Find where the given text appears and provide that cell's center as (x, y) coordinate. 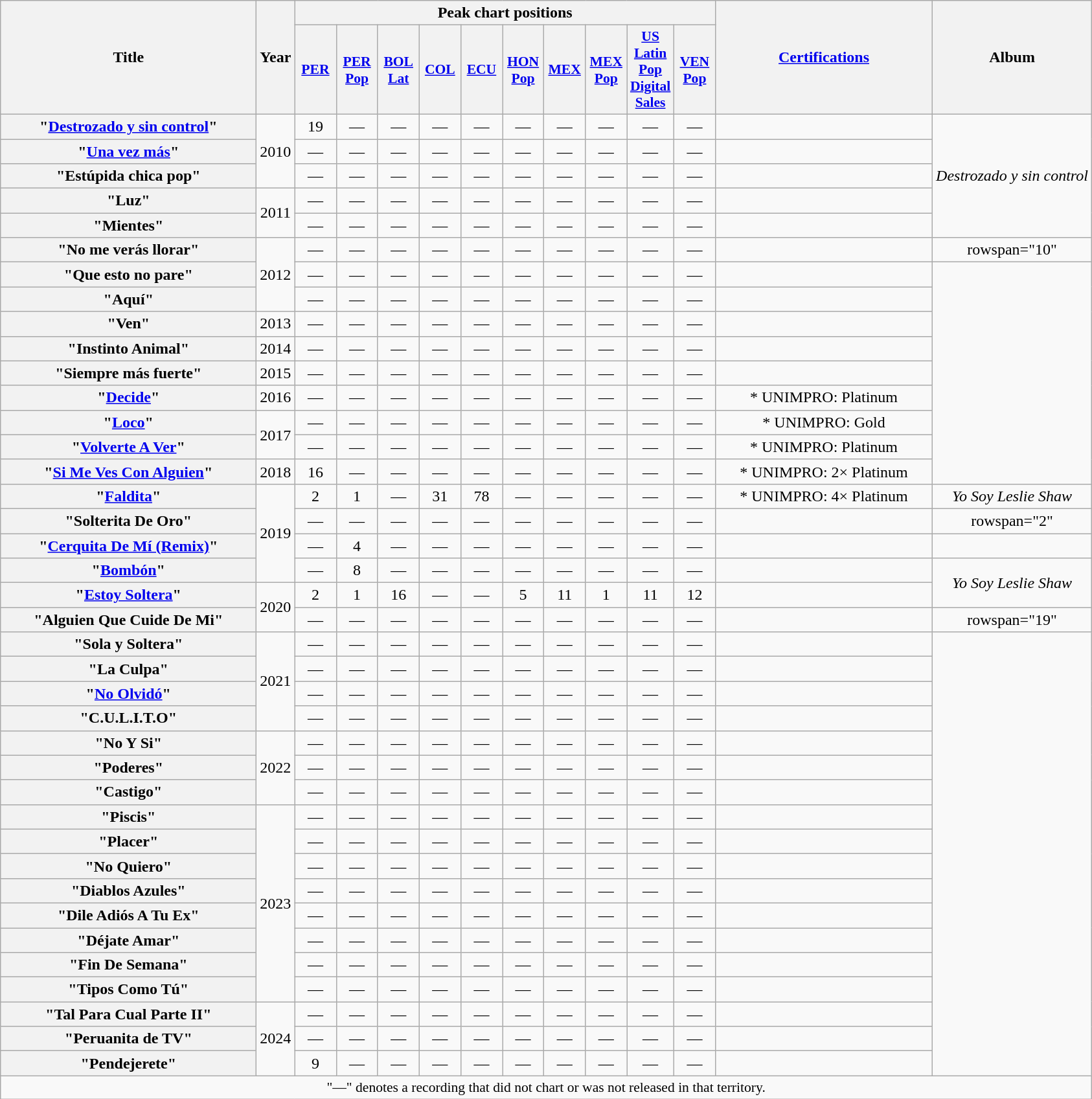
12 (694, 595)
"Dile Adiós A Tu Ex" (128, 915)
"No Quiero" (128, 866)
* UNIMPRO: Gold (824, 422)
* UNIMPRO: 2× Platinum (824, 471)
"Diablos Azules" (128, 890)
"Mientes" (128, 225)
"Castigo" (128, 792)
"Fin De Semana" (128, 965)
"Loco" (128, 422)
Destrozado y sin control (1012, 176)
MEX Pop (606, 70)
2019 (276, 533)
VEN Pop (694, 70)
"Solterita De Oro" (128, 521)
"No me verás llorar" (128, 250)
"Si Me Ves Con Alguien" (128, 471)
"Decide" (128, 398)
4 (357, 546)
"Faldita" (128, 496)
2016 (276, 398)
"Estoy Soltera" (128, 595)
HON Pop (523, 70)
2023 (276, 903)
2022 (276, 767)
"Instinto Animal" (128, 348)
US Latin Pop Digital Sales (650, 70)
"Placer" (128, 841)
2024 (276, 1039)
"Estúpida chica pop" (128, 176)
2021 (276, 681)
2020 (276, 607)
MEX (565, 70)
PER (315, 70)
Peak chart positions (505, 13)
"Bombón" (128, 571)
"No Olvidó" (128, 694)
"Cerquita De Mí (Remix)" (128, 546)
"Que esto no pare" (128, 275)
"Pendejerete" (128, 1063)
rowspan="2" (1012, 521)
"Aquí" (128, 299)
2011 (276, 213)
"Volverte A Ver" (128, 447)
2010 (276, 151)
Year (276, 58)
PER Pop (357, 70)
ECU (481, 70)
"No Y Si" (128, 743)
"Tipos Como Tú" (128, 990)
"Piscis" (128, 817)
19 (315, 126)
2013 (276, 324)
"Una vez más" (128, 151)
"—" denotes a recording that did not chart or was not released in that territory. (547, 1087)
* UNIMPRO: 4× Platinum (824, 496)
"Déjate Amar" (128, 940)
31 (440, 496)
5 (523, 595)
2015 (276, 373)
rowspan="19" (1012, 620)
BOL Lat (398, 70)
2017 (276, 435)
"Alguien Que Cuide De Mi" (128, 620)
"Luz" (128, 201)
"C.U.L.I.T.O" (128, 718)
"Poderes" (128, 767)
COL (440, 70)
2014 (276, 348)
"Siempre más fuerte" (128, 373)
8 (357, 571)
2012 (276, 275)
"Peruanita de TV" (128, 1039)
2018 (276, 471)
Album (1012, 58)
78 (481, 496)
"Tal Para Cual Parte II" (128, 1014)
9 (315, 1063)
rowspan="10" (1012, 250)
Certifications (824, 58)
"Sola y Soltera" (128, 644)
Title (128, 58)
"La Culpa" (128, 669)
"Ven" (128, 324)
"Destrozado y sin control" (128, 126)
